Capture the cell that displays the provided text and extract its (X, Y) central coordinate. 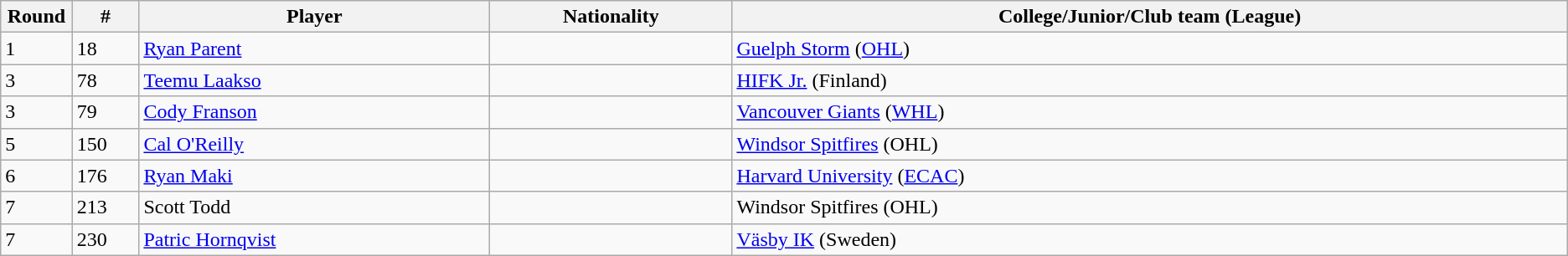
150 (106, 144)
230 (106, 239)
Nationality (611, 17)
Teemu Laakso (315, 80)
Ryan Maki (315, 176)
18 (106, 49)
Player (315, 17)
Guelph Storm (OHL) (1149, 49)
213 (106, 207)
Vancouver Giants (WHL) (1149, 112)
Cody Franson (315, 112)
Patric Hornqvist (315, 239)
1 (37, 49)
Väsby IK (Sweden) (1149, 239)
5 (37, 144)
Ryan Parent (315, 49)
78 (106, 80)
176 (106, 176)
6 (37, 176)
Harvard University (ECAC) (1149, 176)
79 (106, 112)
HIFK Jr. (Finland) (1149, 80)
# (106, 17)
Round (37, 17)
Cal O'Reilly (315, 144)
Scott Todd (315, 207)
College/Junior/Club team (League) (1149, 17)
